Determine the (x, y) coordinate at the center of the cell enclosing the given text.  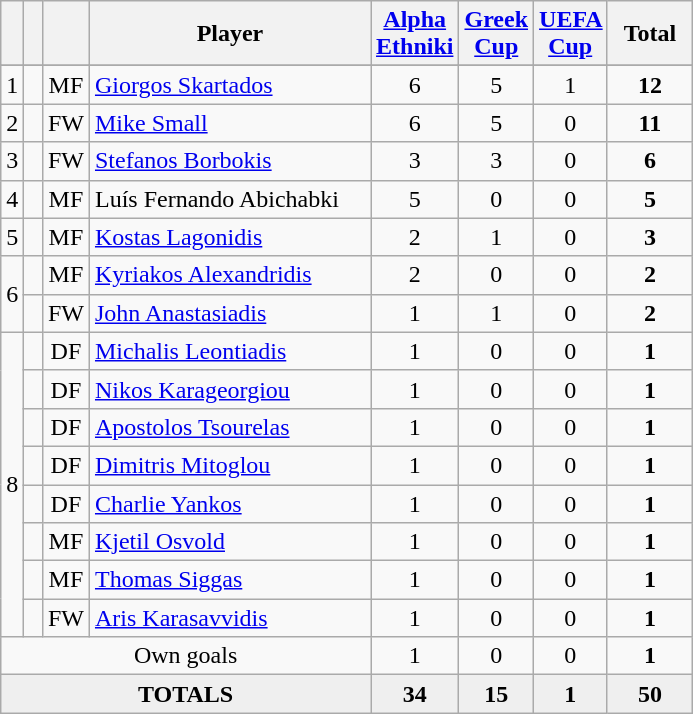
Charlie Yankos (230, 503)
Kostas Lagonidis (230, 237)
Thomas Siggas (230, 580)
34 (414, 694)
15 (496, 694)
Nikos Karageorgiou (230, 389)
UEFA Cup (570, 34)
Kjetil Osvold (230, 542)
TOTALS (186, 694)
11 (650, 123)
John Anastasiadis (230, 313)
Apostolos Tsourelas (230, 427)
8 (12, 484)
Michalis Leontiadis (230, 351)
Giorgos Skartados (230, 85)
Alpha Ethniki (414, 34)
Total (650, 34)
Kyriakos Alexandridis (230, 275)
Own goals (186, 656)
4 (12, 199)
Luís Fernando Abichabki (230, 199)
Mike Small (230, 123)
Player (230, 34)
12 (650, 85)
Stefanos Borbokis (230, 161)
Aris Karasavvidis (230, 618)
Dimitris Mitoglou (230, 465)
Greek Cup (496, 34)
50 (650, 694)
